From the cell containing the given text, extract its center point as [x, y] coordinate. 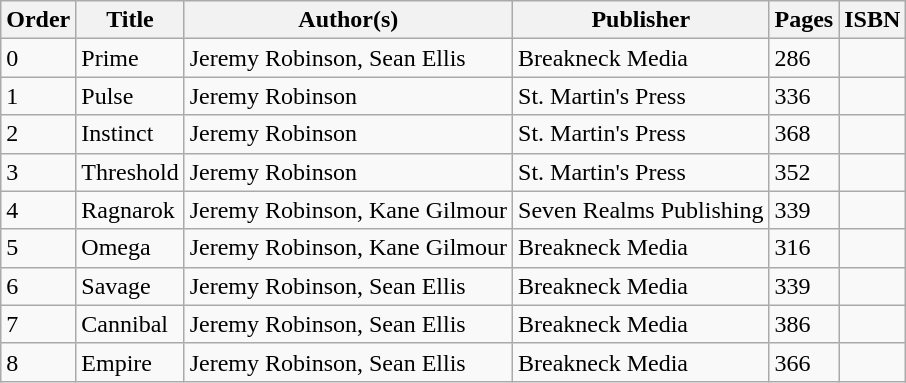
7 [38, 324]
Order [38, 20]
Publisher [641, 20]
8 [38, 362]
Seven Realms Publishing [641, 210]
336 [804, 96]
Pulse [130, 96]
352 [804, 172]
286 [804, 58]
Title [130, 20]
Empire [130, 362]
Omega [130, 248]
368 [804, 134]
Prime [130, 58]
5 [38, 248]
Author(s) [348, 20]
ISBN [872, 20]
1 [38, 96]
366 [804, 362]
Ragnarok [130, 210]
6 [38, 286]
2 [38, 134]
Cannibal [130, 324]
4 [38, 210]
Threshold [130, 172]
Pages [804, 20]
316 [804, 248]
3 [38, 172]
Instinct [130, 134]
0 [38, 58]
386 [804, 324]
Savage [130, 286]
